Capture the cell that displays the provided text and extract its [X, Y] central coordinate. 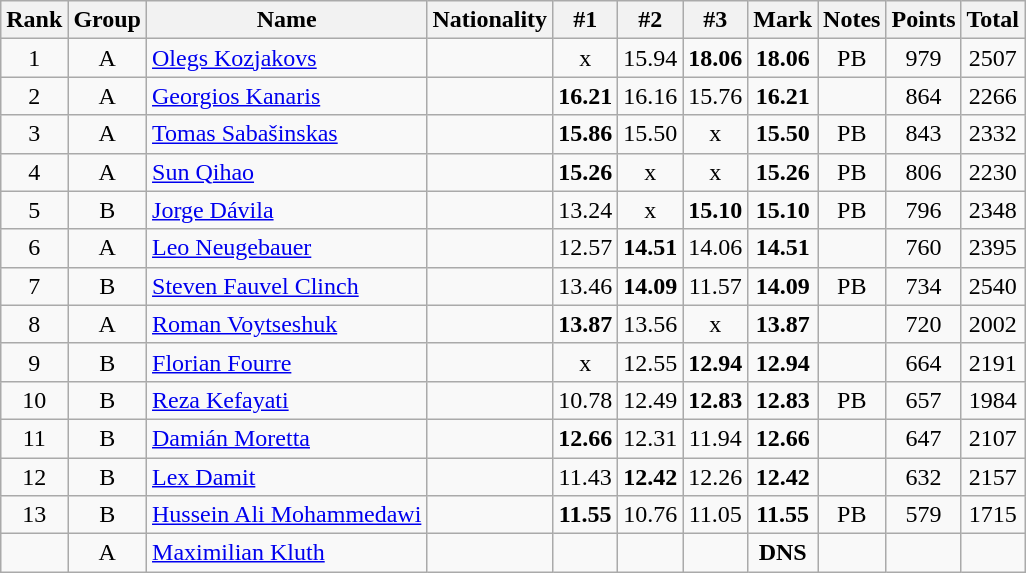
657 [924, 400]
2395 [993, 248]
647 [924, 438]
2157 [993, 477]
2191 [993, 362]
2230 [993, 172]
11 [34, 438]
979 [924, 58]
Leo Neugebauer [287, 248]
1984 [993, 400]
14.06 [716, 248]
Damián Moretta [287, 438]
632 [924, 477]
Rank [34, 20]
760 [924, 248]
6 [34, 248]
12 [34, 477]
2 [34, 96]
16.16 [650, 96]
15.86 [586, 134]
12.31 [650, 438]
#2 [650, 20]
12.26 [716, 477]
664 [924, 362]
2540 [993, 286]
806 [924, 172]
2002 [993, 324]
Tomas Sabašinskas [287, 134]
3 [34, 134]
12.55 [650, 362]
734 [924, 286]
Sun Qihao [287, 172]
1 [34, 58]
13.56 [650, 324]
1715 [993, 515]
720 [924, 324]
579 [924, 515]
Reza Kefayati [287, 400]
Roman Voytseshuk [287, 324]
Nationality [490, 20]
864 [924, 96]
11.94 [716, 438]
5 [34, 210]
Total [993, 20]
10 [34, 400]
Olegs Kozjakovs [287, 58]
15.76 [716, 96]
13 [34, 515]
#1 [586, 20]
8 [34, 324]
2507 [993, 58]
Points [924, 20]
13.24 [586, 210]
Lex Damit [287, 477]
2266 [993, 96]
Steven Fauvel Clinch [287, 286]
#3 [716, 20]
11.43 [586, 477]
10.76 [650, 515]
Name [287, 20]
11.05 [716, 515]
9 [34, 362]
2348 [993, 210]
12.57 [586, 248]
10.78 [586, 400]
Notes [852, 20]
11.57 [716, 286]
Hussein Ali Mohammedawi [287, 515]
Georgios Kanaris [287, 96]
13.46 [586, 286]
15.94 [650, 58]
Maximilian Kluth [287, 553]
2107 [993, 438]
796 [924, 210]
Mark [783, 20]
4 [34, 172]
DNS [783, 553]
Florian Fourre [287, 362]
12.49 [650, 400]
7 [34, 286]
843 [924, 134]
Jorge Dávila [287, 210]
2332 [993, 134]
Group [108, 20]
